Find where the given text appears and provide that cell's center as [X, Y] coordinate. 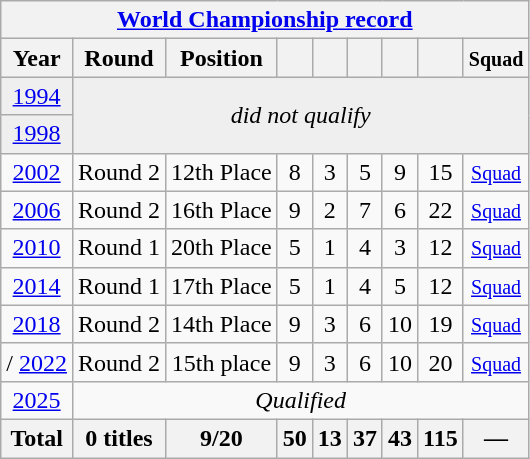
15th place [222, 362]
World Championship record [265, 20]
43 [400, 438]
2 [330, 210]
1994 [37, 96]
1998 [37, 134]
2010 [37, 248]
15 [441, 172]
20 [441, 362]
14th Place [222, 324]
Position [222, 58]
did not qualify [300, 115]
20th Place [222, 248]
Year [37, 58]
0 titles [118, 438]
/ 2022 [37, 362]
50 [294, 438]
2018 [37, 324]
Total [37, 438]
115 [441, 438]
Round [118, 58]
12th Place [222, 172]
9/20 [222, 438]
2006 [37, 210]
— [496, 438]
8 [294, 172]
2025 [37, 400]
2002 [37, 172]
19 [441, 324]
37 [364, 438]
16th Place [222, 210]
Qualified [300, 400]
2014 [37, 286]
22 [441, 210]
7 [364, 210]
17th Place [222, 286]
13 [330, 438]
